Pinpoint the cell where the given text exists, returning its [x, y] midpoint coordinate. 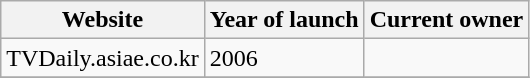
Current owner [446, 20]
Year of launch [284, 20]
Website [102, 20]
TVDaily.asiae.co.kr [102, 58]
2006 [284, 58]
